Locate the cell with the specified text and output its [x, y] center coordinate. 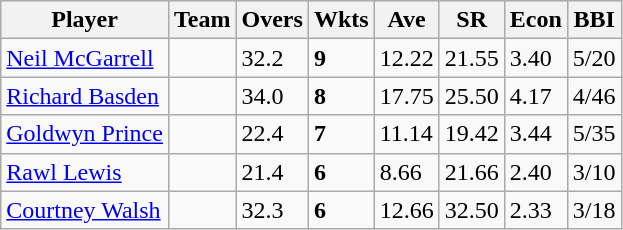
Rawl Lewis [85, 172]
Goldwyn Prince [85, 134]
Ave [406, 20]
21.4 [272, 172]
Player [85, 20]
12.22 [406, 58]
12.66 [406, 210]
7 [341, 134]
8.66 [406, 172]
3.40 [536, 58]
4/46 [594, 96]
21.66 [472, 172]
BBI [594, 20]
11.14 [406, 134]
21.55 [472, 58]
Econ [536, 20]
22.4 [272, 134]
5/20 [594, 58]
Courtney Walsh [85, 210]
3/10 [594, 172]
Richard Basden [85, 96]
Overs [272, 20]
32.50 [472, 210]
2.33 [536, 210]
8 [341, 96]
2.40 [536, 172]
17.75 [406, 96]
SR [472, 20]
3/18 [594, 210]
19.42 [472, 134]
3.44 [536, 134]
Team [202, 20]
32.2 [272, 58]
9 [341, 58]
Neil McGarrell [85, 58]
5/35 [594, 134]
4.17 [536, 96]
34.0 [272, 96]
32.3 [272, 210]
25.50 [472, 96]
Wkts [341, 20]
